Capture the cell that displays the provided text and extract its [X, Y] central coordinate. 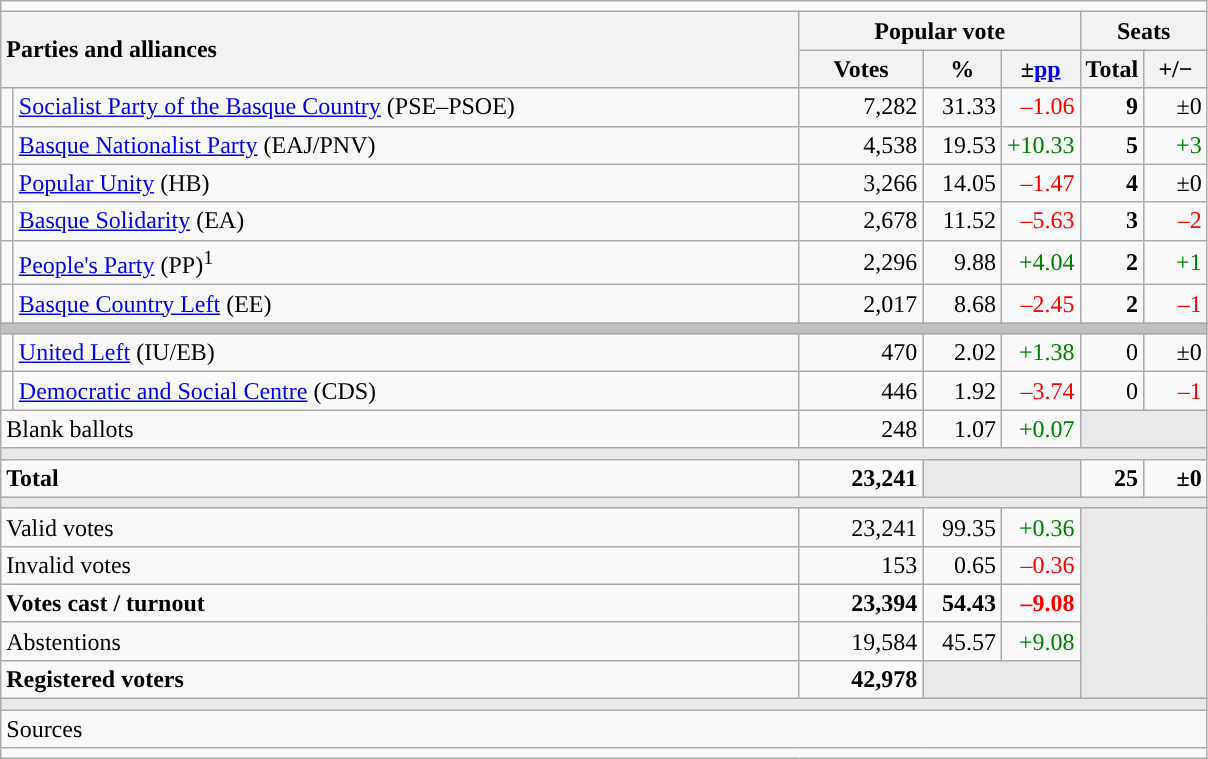
Democratic and Social Centre (CDS) [406, 391]
–5.63 [1040, 221]
42,978 [861, 679]
248 [861, 429]
23,394 [861, 603]
% [962, 69]
9.88 [962, 262]
Popular Unity (HB) [406, 183]
2,017 [861, 304]
United Left (IU/EB) [406, 353]
+4.04 [1040, 262]
19,584 [861, 641]
Registered voters [400, 679]
2.02 [962, 353]
99.35 [962, 527]
+/− [1176, 69]
–1.47 [1040, 183]
+9.08 [1040, 641]
2,678 [861, 221]
Basque Solidarity (EA) [406, 221]
+0.36 [1040, 527]
+1.38 [1040, 353]
3 [1112, 221]
–1.06 [1040, 107]
Socialist Party of the Basque Country (PSE–PSOE) [406, 107]
–2 [1176, 221]
1.92 [962, 391]
45.57 [962, 641]
2,296 [861, 262]
Basque Country Left (EE) [406, 304]
–3.74 [1040, 391]
31.33 [962, 107]
–9.08 [1040, 603]
Valid votes [400, 527]
–2.45 [1040, 304]
Popular vote [940, 31]
446 [861, 391]
1.07 [962, 429]
Blank ballots [400, 429]
People's Party (PP)1 [406, 262]
+0.07 [1040, 429]
+1 [1176, 262]
Seats [1144, 31]
7,282 [861, 107]
5 [1112, 145]
+10.33 [1040, 145]
Votes [861, 69]
Invalid votes [400, 565]
Votes cast / turnout [400, 603]
4 [1112, 183]
14.05 [962, 183]
Basque Nationalist Party (EAJ/PNV) [406, 145]
470 [861, 353]
Sources [604, 729]
19.53 [962, 145]
–0.36 [1040, 565]
0.65 [962, 565]
54.43 [962, 603]
11.52 [962, 221]
153 [861, 565]
±pp [1040, 69]
8.68 [962, 304]
4,538 [861, 145]
Abstentions [400, 641]
Parties and alliances [400, 50]
+3 [1176, 145]
3,266 [861, 183]
9 [1112, 107]
25 [1112, 478]
